Detect which cell encompasses the target text, then output its (X, Y) center coordinate. 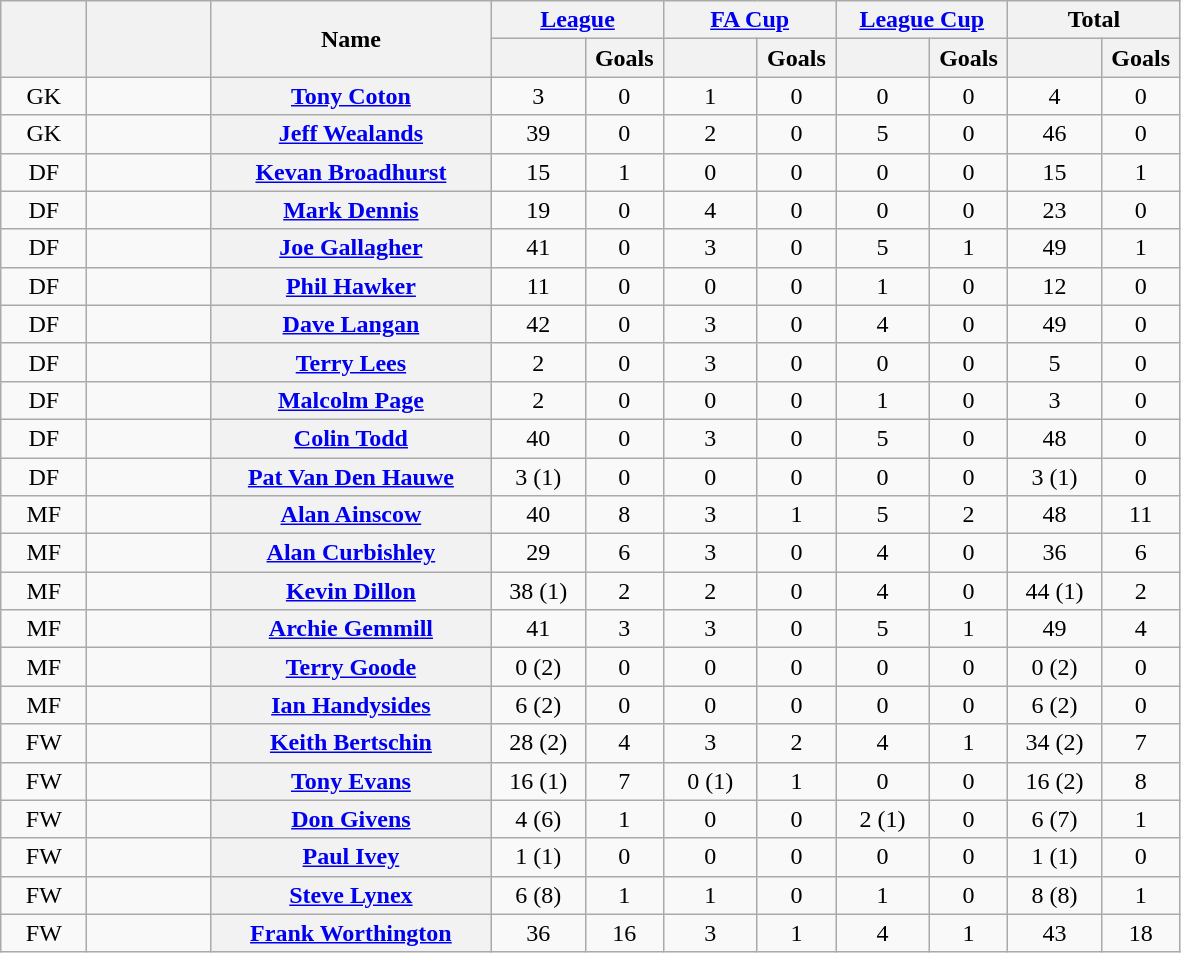
2 (1) (883, 819)
Tony Coton (350, 96)
28 (2) (538, 743)
Name (350, 39)
44 (1) (1055, 591)
Colin Todd (350, 438)
0 (1) (711, 781)
6 (8) (538, 895)
43 (1055, 933)
Keith Bertschin (350, 743)
Dave Langan (350, 324)
38 (1) (538, 591)
Paul Ivey (350, 857)
Tony Evans (350, 781)
6 (7) (1055, 819)
16 (624, 933)
23 (1055, 210)
League Cup (922, 20)
Don Givens (350, 819)
42 (538, 324)
Steve Lynex (350, 895)
18 (1140, 933)
Archie Gemmill (350, 629)
Terry Goode (350, 667)
8 (8) (1055, 895)
Alan Ainscow (350, 515)
29 (538, 553)
Frank Worthington (350, 933)
Ian Handysides (350, 705)
16 (1) (538, 781)
Kevin Dillon (350, 591)
Joe Gallagher (350, 248)
Kevan Broadhurst (350, 172)
46 (1055, 134)
Alan Curbishley (350, 553)
39 (538, 134)
19 (538, 210)
34 (2) (1055, 743)
16 (2) (1055, 781)
Total (1094, 20)
FA Cup (750, 20)
Malcolm Page (350, 400)
Pat Van Den Hauwe (350, 477)
4 (6) (538, 819)
League (577, 20)
Jeff Wealands (350, 134)
12 (1055, 286)
Phil Hawker (350, 286)
Terry Lees (350, 362)
Mark Dennis (350, 210)
